Detect which cell encompasses the target text, then output its (X, Y) center coordinate. 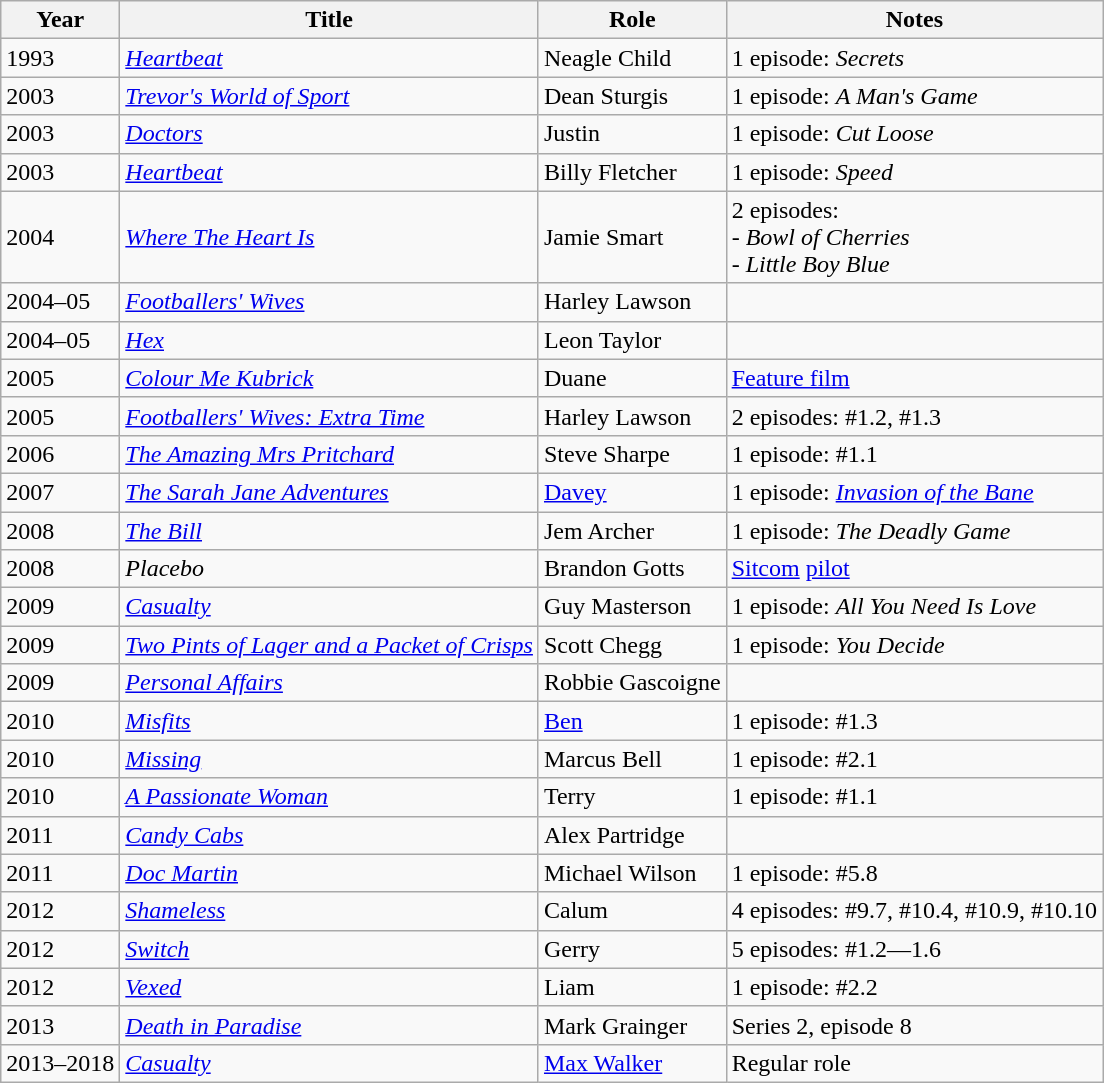
Sitcom pilot (914, 569)
1 episode: Speed (914, 172)
Regular role (914, 1063)
Liam (632, 987)
Michael Wilson (632, 873)
Dean Sturgis (632, 96)
1 episode: #2.1 (914, 759)
Max Walker (632, 1063)
Hex (330, 340)
2007 (60, 492)
1 episode: Cut Loose (914, 134)
Role (632, 20)
Placebo (330, 569)
4 episodes: #9.7, #10.4, #10.9, #10.10 (914, 911)
2 episodes:- Bowl of Cherries- Little Boy Blue (914, 237)
Billy Fletcher (632, 172)
Duane (632, 378)
1 episode: #5.8 (914, 873)
Mark Grainger (632, 1025)
1 episode: #2.2 (914, 987)
Brandon Gotts (632, 569)
The Bill (330, 531)
Footballers' Wives (330, 302)
Robbie Gascoigne (632, 683)
Missing (330, 759)
Alex Partridge (632, 835)
2013–2018 (60, 1063)
Doc Martin (330, 873)
1 episode: #1.3 (914, 721)
Personal Affairs (330, 683)
Jem Archer (632, 531)
1 episode: Secrets (914, 58)
Title (330, 20)
2 episodes: #1.2, #1.3 (914, 416)
Vexed (330, 987)
Terry (632, 797)
2013 (60, 1025)
1993 (60, 58)
Where The Heart Is (330, 237)
A Passionate Woman (330, 797)
Ben (632, 721)
2004 (60, 237)
The Sarah Jane Adventures (330, 492)
Steve Sharpe (632, 454)
1 episode: A Man's Game (914, 96)
Scott Chegg (632, 645)
Shameless (330, 911)
The Amazing Mrs Pritchard (330, 454)
Feature film (914, 378)
Colour Me Kubrick (330, 378)
Neagle Child (632, 58)
Trevor's World of Sport (330, 96)
Leon Taylor (632, 340)
5 episodes: #1.2—1.6 (914, 949)
Death in Paradise (330, 1025)
1 episode: Invasion of the Bane (914, 492)
Doctors (330, 134)
Footballers' Wives: Extra Time (330, 416)
1 episode: You Decide (914, 645)
Year (60, 20)
Justin (632, 134)
Misfits (330, 721)
Series 2, episode 8 (914, 1025)
Gerry (632, 949)
Davey (632, 492)
1 episode: The Deadly Game (914, 531)
Switch (330, 949)
Calum (632, 911)
Jamie Smart (632, 237)
1 episode: All You Need Is Love (914, 607)
2006 (60, 454)
Notes (914, 20)
Marcus Bell (632, 759)
Candy Cabs (330, 835)
Guy Masterson (632, 607)
Two Pints of Lager and a Packet of Crisps (330, 645)
